Search for the cell housing the specified text and yield its [x, y] center coordinate. 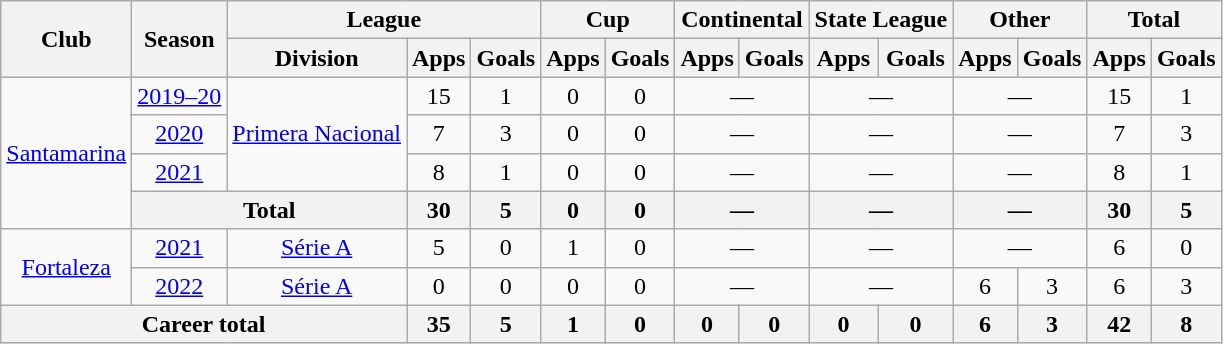
Club [66, 39]
42 [1119, 324]
2022 [180, 286]
Career total [204, 324]
Cup [608, 20]
Santamarina [66, 153]
Continental [742, 20]
Season [180, 39]
League [384, 20]
State League [881, 20]
2020 [180, 134]
Division [317, 58]
35 [438, 324]
Primera Nacional [317, 134]
Fortaleza [66, 267]
Other [1020, 20]
2019–20 [180, 96]
